Return the [X, Y] coordinate for the center point of the cell that contains the specified text.  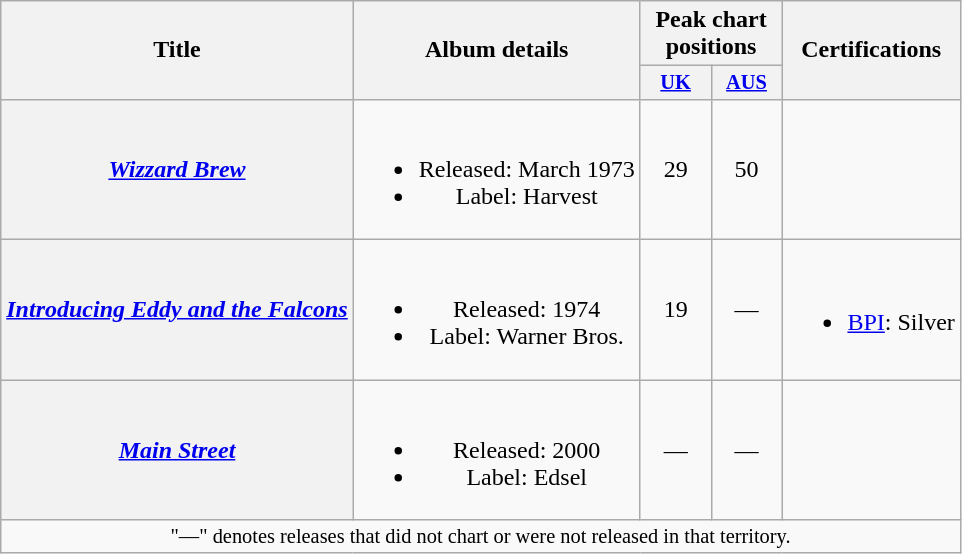
29 [676, 169]
Released: 2000Label: Edsel [496, 450]
Album details [496, 50]
Introducing Eddy and the Falcons [177, 310]
Title [177, 50]
Certifications [871, 50]
AUS [746, 83]
Released: March 1973Label: Harvest [496, 169]
UK [676, 83]
Peak chart positions [711, 34]
Released: 1974Label: Warner Bros. [496, 310]
Wizzard Brew [177, 169]
"—" denotes releases that did not chart or were not released in that territory. [481, 537]
BPI: Silver [871, 310]
Main Street [177, 450]
19 [676, 310]
50 [746, 169]
